Return the (x, y) coordinate for the center point of the cell that contains the specified text.  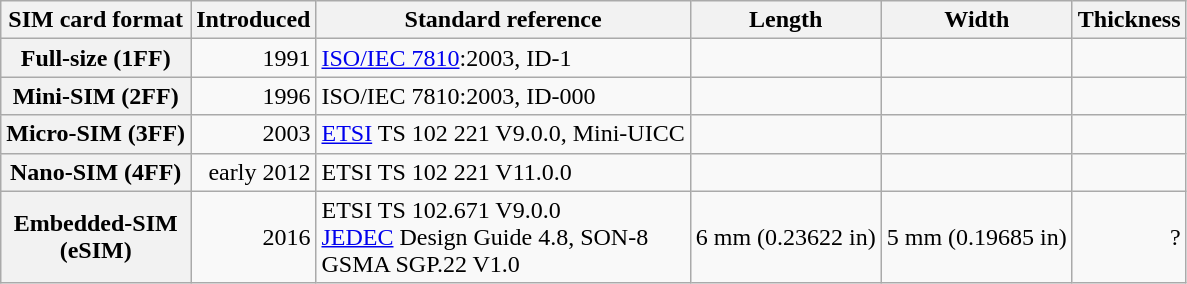
? (1129, 237)
Length (786, 20)
Thickness (1129, 20)
Mini-SIM (2FF) (96, 96)
early 2012 (254, 172)
Nano-SIM (4FF) (96, 172)
ETSI TS 102 221 V9.0.0, Mini-UICC (503, 134)
2016 (254, 237)
ISO/IEC 7810:2003, ID-1 (503, 58)
ETSI TS 102 221 V11.0.0 (503, 172)
Introduced (254, 20)
Embedded-SIM(eSIM) (96, 237)
Micro-SIM (3FF) (96, 134)
Width (976, 20)
ISO/IEC 7810:2003, ID-000 (503, 96)
6 mm (0.23622 in) (786, 237)
5 mm (0.19685 in) (976, 237)
Full-size (1FF) (96, 58)
SIM card format (96, 20)
2003 (254, 134)
ETSI TS 102.671 V9.0.0JEDEC Design Guide 4.8, SON-8GSMA SGP.22 V1.0 (503, 237)
1996 (254, 96)
Standard reference (503, 20)
1991 (254, 58)
